From the cell containing the given text, extract its center point as (x, y) coordinate. 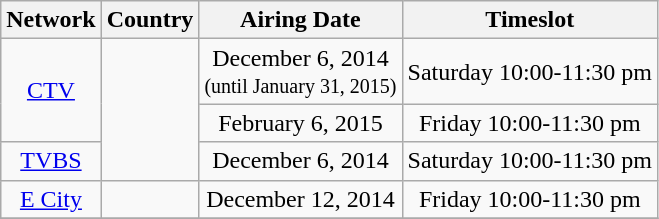
December 12, 2014 (300, 199)
E City (51, 199)
February 6, 2015 (300, 123)
December 6, 2014 (300, 161)
Airing Date (300, 20)
CTV (51, 90)
December 6, 2014(until January 31, 2015) (300, 72)
TVBS (51, 161)
Timeslot (530, 20)
Country (150, 20)
Network (51, 20)
